Capture the cell that displays the provided text and extract its [x, y] central coordinate. 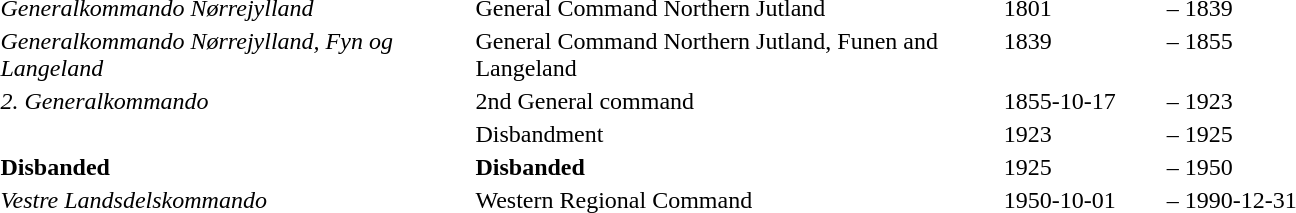
1855-10-17 [1082, 101]
Disbanded [736, 167]
1839 [1082, 54]
General Command Northern Jutland, Funen and Langeland [736, 54]
1925 [1082, 167]
1923 [1082, 134]
2nd General command [736, 101]
Disbandment [736, 134]
